Output the (x, y) coordinate of the center of the cell containing the given text.  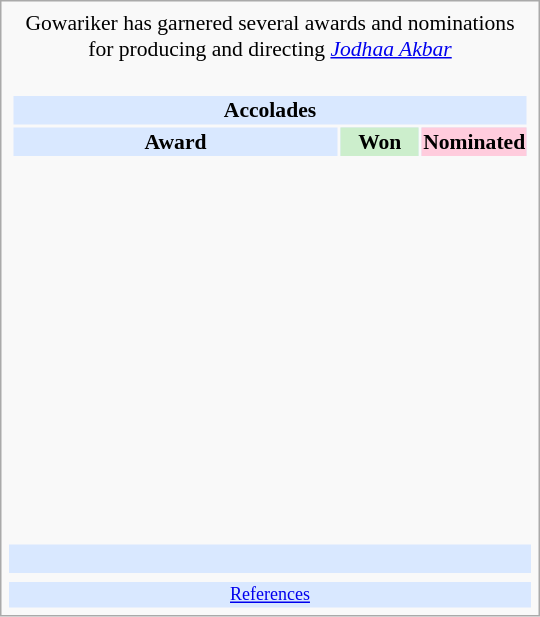
Award (175, 141)
Won (380, 141)
Nominated (474, 141)
Accolades Award Won Nominated (270, 304)
Gowariker has garnered several awards and nominations for producing and directing Jodhaa Akbar (270, 36)
References (270, 595)
Accolades (270, 110)
